Capture the cell that displays the provided text and extract its (X, Y) central coordinate. 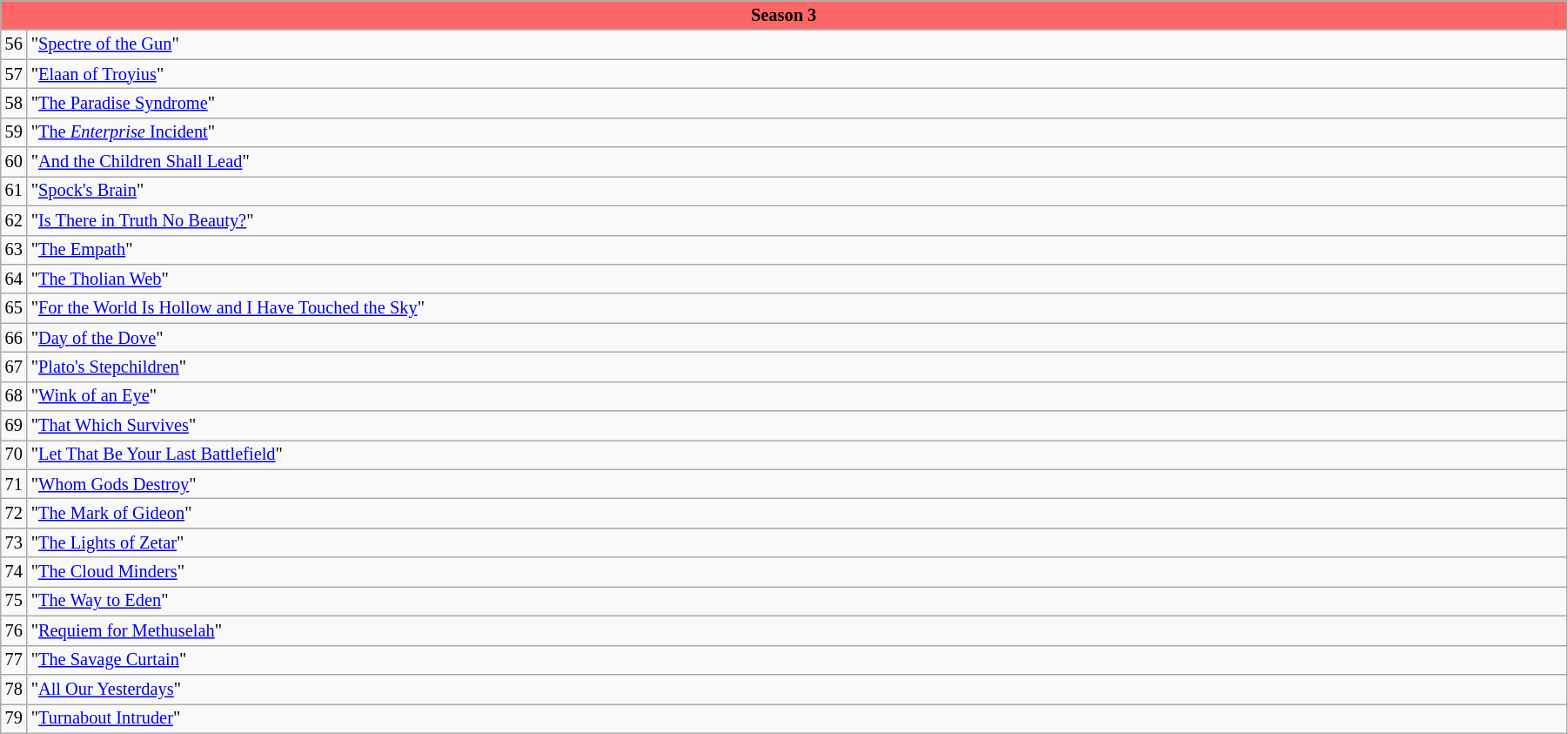
57 (14, 74)
76 (14, 630)
"Whom Gods Destroy" (797, 484)
64 (14, 279)
74 (14, 572)
"The Savage Curtain" (797, 660)
78 (14, 689)
"The Paradise Syndrome" (797, 103)
"Requiem for Methuselah" (797, 630)
"Plato's Stepchildren" (797, 367)
67 (14, 367)
"Elaan of Troyius" (797, 74)
"The Enterprise Incident" (797, 132)
61 (14, 191)
Season 3 (784, 15)
70 (14, 455)
62 (14, 220)
"Let That Be Your Last Battlefield" (797, 455)
"The Cloud Minders" (797, 572)
"Spock's Brain" (797, 191)
"Turnabout Intruder" (797, 718)
71 (14, 484)
"Spectre of the Gun" (797, 44)
79 (14, 718)
66 (14, 338)
"The Tholian Web" (797, 279)
69 (14, 426)
58 (14, 103)
65 (14, 308)
"And the Children Shall Lead" (797, 162)
63 (14, 250)
"All Our Yesterdays" (797, 689)
"Day of the Dove" (797, 338)
"For the World Is Hollow and I Have Touched the Sky" (797, 308)
60 (14, 162)
59 (14, 132)
68 (14, 396)
"That Which Survives" (797, 426)
75 (14, 601)
"The Way to Eden" (797, 601)
"The Mark of Gideon" (797, 513)
"Is There in Truth No Beauty?" (797, 220)
72 (14, 513)
"The Empath" (797, 250)
"Wink of an Eye" (797, 396)
56 (14, 44)
77 (14, 660)
"The Lights of Zetar" (797, 542)
73 (14, 542)
